Provide the [x, y] coordinate of the cell's center where the given text is located.  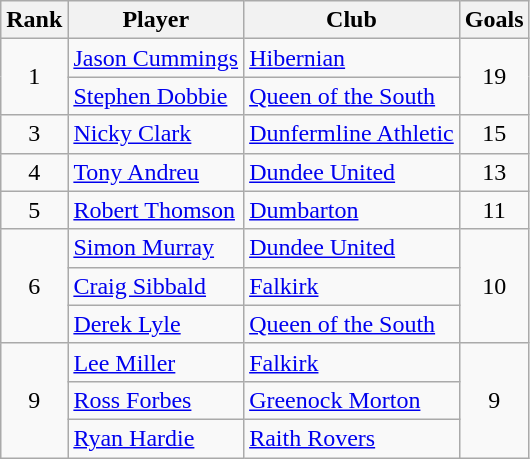
10 [494, 286]
Player [156, 20]
13 [494, 172]
3 [34, 134]
Club [352, 20]
1 [34, 77]
Nicky Clark [156, 134]
Dunfermline Athletic [352, 134]
19 [494, 77]
Simon Murray [156, 248]
11 [494, 210]
Goals [494, 20]
Stephen Dobbie [156, 96]
Raith Rovers [352, 438]
15 [494, 134]
Derek Lyle [156, 324]
Jason Cummings [156, 58]
Rank [34, 20]
Ryan Hardie [156, 438]
Robert Thomson [156, 210]
Dumbarton [352, 210]
6 [34, 286]
Lee Miller [156, 362]
Hibernian [352, 58]
5 [34, 210]
Craig Sibbald [156, 286]
Tony Andreu [156, 172]
Ross Forbes [156, 400]
4 [34, 172]
Greenock Morton [352, 400]
